Extract the (x, y) coordinate from the center of the cell holding the provided text.  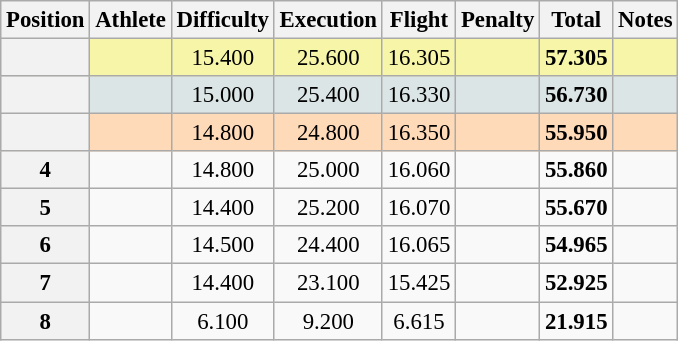
25.200 (328, 208)
15.000 (222, 95)
16.060 (418, 170)
Position (46, 20)
9.200 (328, 321)
7 (46, 283)
52.925 (576, 283)
25.000 (328, 170)
16.305 (418, 58)
Execution (328, 20)
57.305 (576, 58)
5 (46, 208)
21.915 (576, 321)
Athlete (130, 20)
24.400 (328, 245)
Total (576, 20)
56.730 (576, 95)
25.600 (328, 58)
6 (46, 245)
Notes (646, 20)
15.425 (418, 283)
55.860 (576, 170)
16.330 (418, 95)
4 (46, 170)
14.500 (222, 245)
6.615 (418, 321)
54.965 (576, 245)
Flight (418, 20)
55.670 (576, 208)
Penalty (498, 20)
8 (46, 321)
16.070 (418, 208)
25.400 (328, 95)
Difficulty (222, 20)
16.350 (418, 133)
16.065 (418, 245)
55.950 (576, 133)
23.100 (328, 283)
24.800 (328, 133)
15.400 (222, 58)
6.100 (222, 321)
